Pinpoint the cell where the given text exists, returning its [x, y] midpoint coordinate. 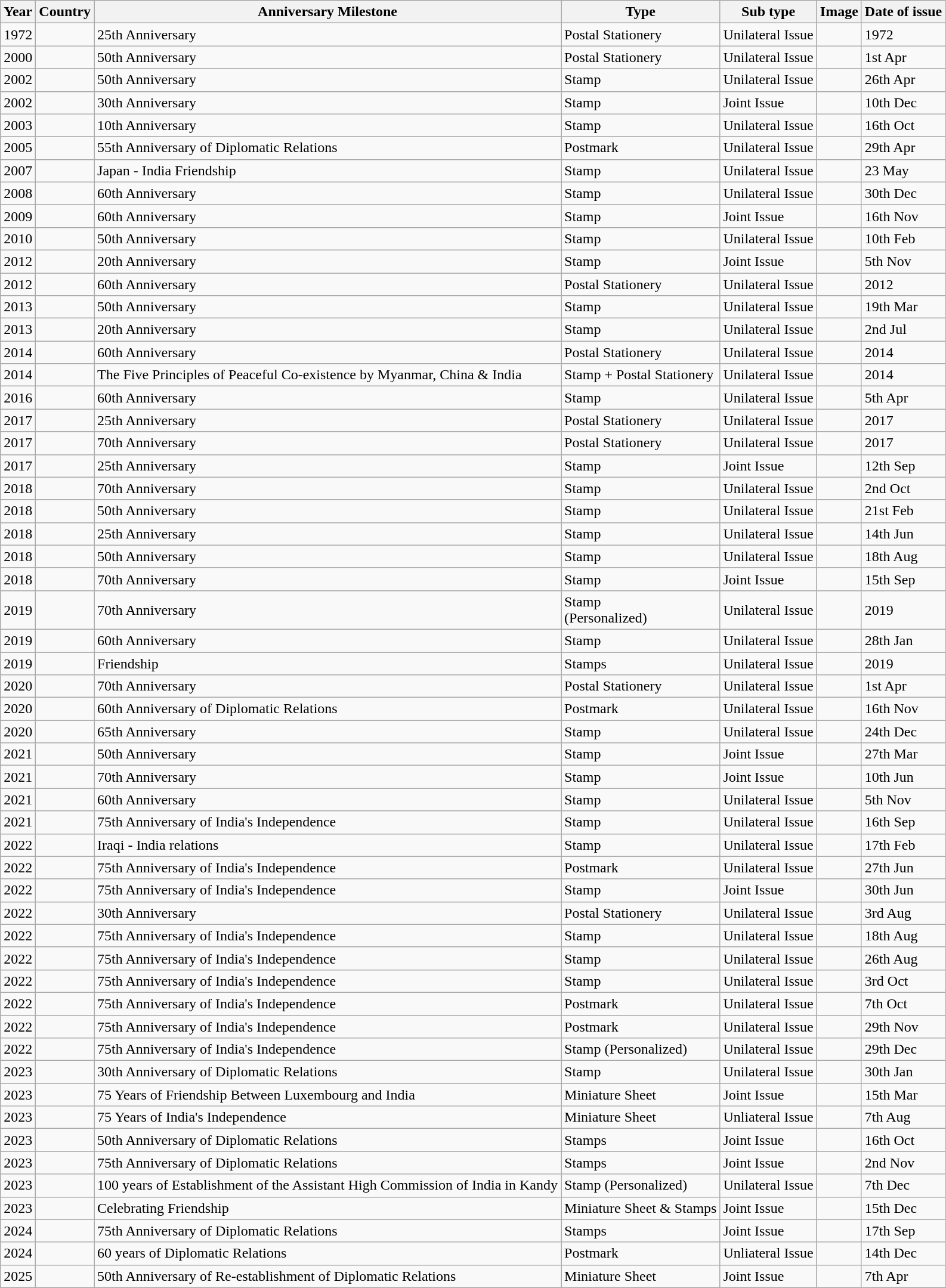
Type [641, 12]
30th Anniversary of Diplomatic Relations [328, 1072]
2010 [18, 239]
10th Dec [903, 103]
21st Feb [903, 511]
19th Mar [903, 307]
7th Oct [903, 1004]
Stamp + Postal Stationery [641, 375]
60th Anniversary of Diplomatic Relations [328, 709]
Celebrating Friendship [328, 1208]
27th Jun [903, 868]
14th Jun [903, 534]
The Five Principles of Peaceful Co-existence by Myanmar, China & India [328, 375]
Year [18, 12]
2007 [18, 171]
12th Sep [903, 466]
26th Apr [903, 80]
Country [65, 12]
100 years of Establishment of the Assistant High Commission of India in Kandy [328, 1185]
2nd Jul [903, 330]
29th Dec [903, 1049]
29th Apr [903, 148]
16th Sep [903, 822]
7th Dec [903, 1185]
Japan - India Friendship [328, 171]
75 Years of India's Independence [328, 1117]
Iraqi - India relations [328, 845]
2016 [18, 398]
3rd Aug [903, 913]
2025 [18, 1276]
15th Sep [903, 579]
65th Anniversary [328, 732]
17th Feb [903, 845]
Miniature Sheet & Stamps [641, 1208]
28th Jan [903, 640]
Date of issue [903, 12]
30th Dec [903, 193]
10th Feb [903, 239]
10th Jun [903, 777]
14th Dec [903, 1253]
2005 [18, 148]
10th Anniversary [328, 125]
2000 [18, 57]
29th Nov [903, 1026]
7th Aug [903, 1117]
7th Apr [903, 1276]
30th Jun [903, 890]
55th Anniversary of Diplomatic Relations [328, 148]
30th Jan [903, 1072]
2003 [18, 125]
2009 [18, 216]
15th Mar [903, 1095]
Sub type [768, 12]
Friendship [328, 664]
15th Dec [903, 1208]
2nd Nov [903, 1163]
3rd Oct [903, 981]
5th Apr [903, 398]
17th Sep [903, 1231]
Anniversary Milestone [328, 12]
50th Anniversary of Re-establishment of Diplomatic Relations [328, 1276]
50th Anniversary of Diplomatic Relations [328, 1140]
Image [839, 12]
27th Mar [903, 754]
26th Aug [903, 958]
24th Dec [903, 732]
23 May [903, 171]
60 years of Diplomatic Relations [328, 1253]
75 Years of Friendship Between Luxembourg and India [328, 1095]
2nd Oct [903, 488]
2008 [18, 193]
